Provide the (x, y) coordinate of the cell's center where the given text is located.  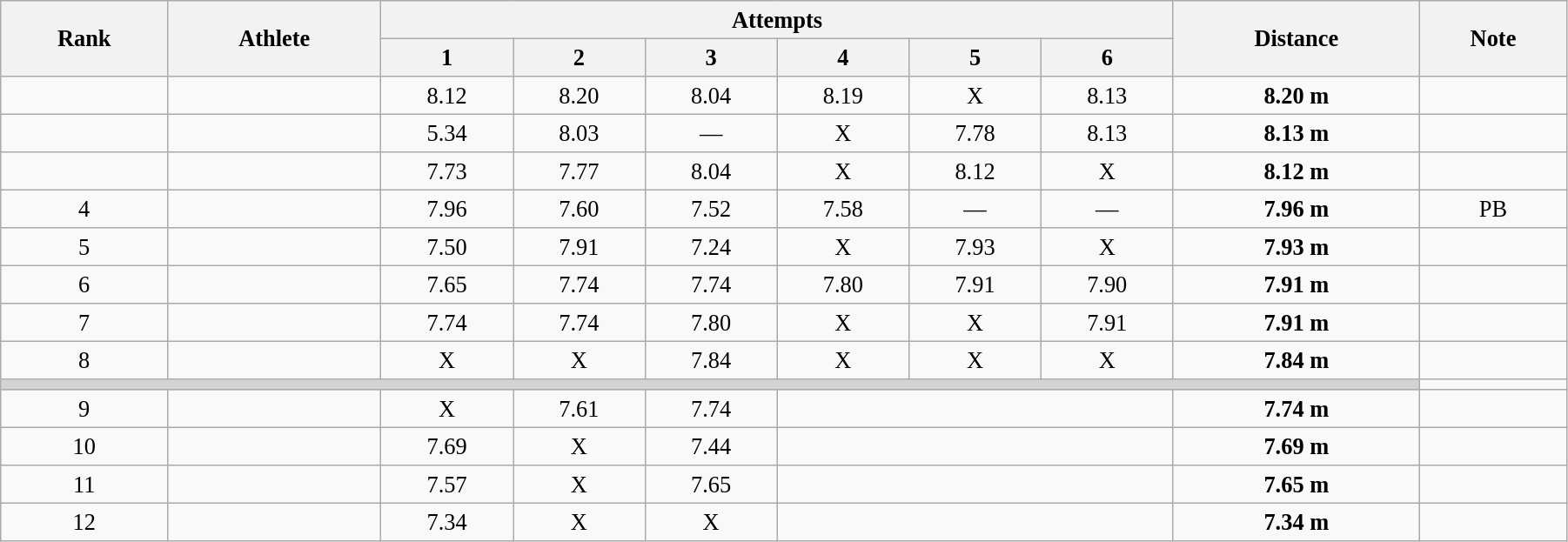
11 (84, 485)
2 (580, 57)
7.69 (447, 446)
7.65 m (1297, 485)
7.34 m (1297, 522)
Athlete (275, 38)
7.78 (975, 133)
Distance (1297, 38)
7 (84, 323)
8.19 (843, 95)
7.73 (447, 171)
8.20 m (1297, 95)
7.61 (580, 409)
7.74 m (1297, 409)
7.96 (447, 209)
7.69 m (1297, 446)
8.13 m (1297, 133)
7.24 (711, 247)
9 (84, 409)
3 (711, 57)
8.20 (580, 95)
7.58 (843, 209)
8.12 m (1297, 171)
Note (1493, 38)
7.34 (447, 522)
12 (84, 522)
7.90 (1107, 284)
Rank (84, 38)
1 (447, 57)
Attempts (777, 19)
7.93 (975, 247)
7.57 (447, 485)
7.77 (580, 171)
10 (84, 446)
7.60 (580, 209)
7.84 (711, 360)
7.84 m (1297, 360)
8 (84, 360)
7.93 m (1297, 247)
5.34 (447, 133)
PB (1493, 209)
7.96 m (1297, 209)
8.03 (580, 133)
7.52 (711, 209)
7.44 (711, 446)
7.50 (447, 247)
